Extract the (X, Y) coordinate from the center of the cell holding the provided text.  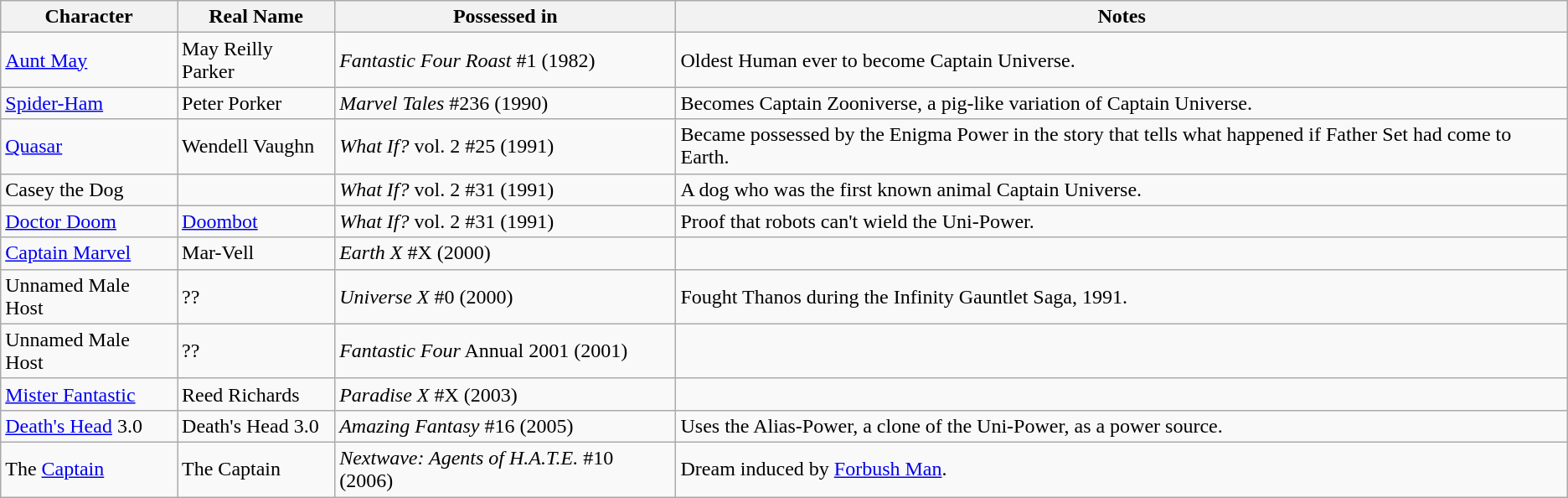
Character (89, 17)
Doctor Doom (89, 221)
Nextwave: Agents of H.A.T.E. #10 (2006) (506, 469)
Marvel Tales #236 (1990) (506, 103)
Fantastic Four Annual 2001 (2001) (506, 350)
Captain Marvel (89, 253)
Became possessed by the Enigma Power in the story that tells what happened if Father Set had come to Earth. (1122, 146)
Spider-Ham (89, 103)
Proof that robots can't wield the Uni-Power. (1122, 221)
Casey the Dog (89, 189)
Reed Richards (256, 394)
Amazing Fantasy #16 (2005) (506, 426)
Real Name (256, 17)
Mar-Vell (256, 253)
May Reilly Parker (256, 60)
Quasar (89, 146)
Peter Porker (256, 103)
Earth X #X (2000) (506, 253)
Mister Fantastic (89, 394)
Dream induced by Forbush Man. (1122, 469)
What If? vol. 2 #25 (1991) (506, 146)
Universe X #0 (2000) (506, 297)
Uses the Alias-Power, a clone of the Uni-Power, as a power source. (1122, 426)
Wendell Vaughn (256, 146)
Possessed in (506, 17)
Oldest Human ever to become Captain Universe. (1122, 60)
Aunt May (89, 60)
A dog who was the first known animal Captain Universe. (1122, 189)
Fantastic Four Roast #1 (1982) (506, 60)
Fought Thanos during the Infinity Gauntlet Saga, 1991. (1122, 297)
Paradise X #X (2003) (506, 394)
Doombot (256, 221)
Becomes Captain Zooniverse, a pig-like variation of Captain Universe. (1122, 103)
Notes (1122, 17)
